Return the [x, y] coordinate for the center point of the cell that contains the specified text.  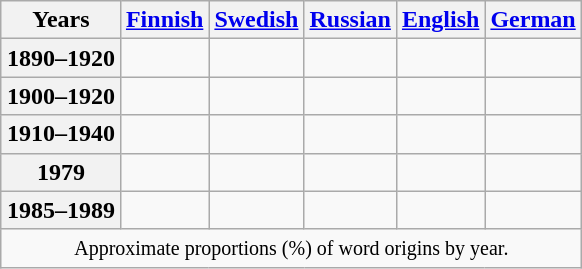
Approximate proportions (%) of word origins by year. [291, 248]
Russian [350, 20]
English [440, 20]
1979 [60, 172]
German [533, 20]
1985–1989 [60, 210]
1910–1940 [60, 134]
Swedish [256, 20]
1890–1920 [60, 58]
Finnish [164, 20]
1900–1920 [60, 96]
Years [60, 20]
